Find where the given text appears and provide that cell's center as [X, Y] coordinate. 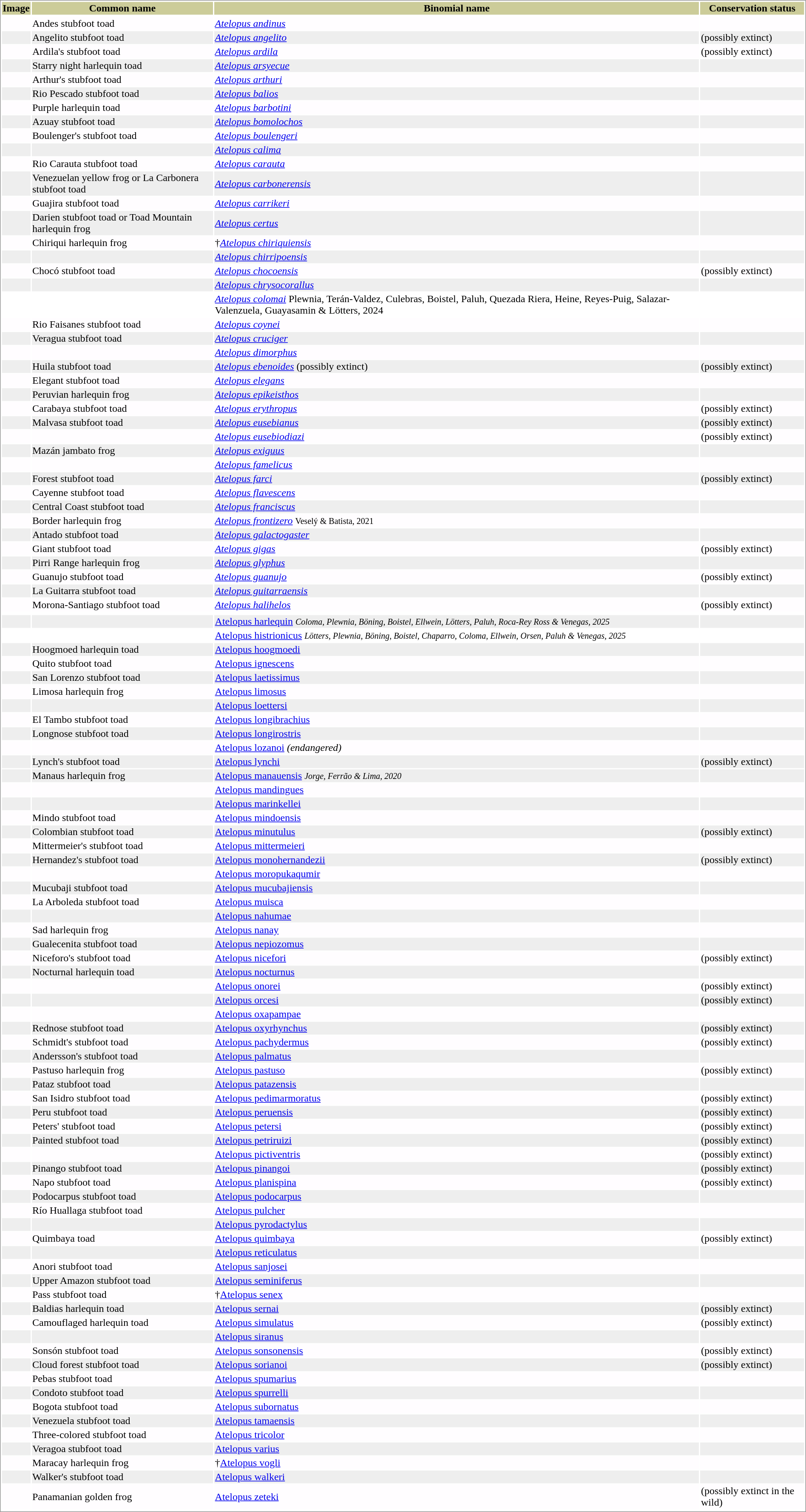
Guajira stubfoot toad [122, 204]
Pinango stubfoot toad [122, 1168]
Atelopus halihelos [457, 605]
Atelopus minutulus [457, 832]
Atelopus nepiozomus [457, 944]
Conservation status [752, 8]
Sonsón stubfoot toad [122, 1351]
Atelopus carauta [457, 164]
Atelopus mindoensis [457, 818]
Atelopus muisca [457, 902]
Atelopus arsyecue [457, 66]
Darien stubfoot toad or Toad Mountain harlequin frog [122, 223]
Rio Faisanes stubfoot toad [122, 324]
Atelopus franciscus [457, 507]
Angelito stubfoot toad [122, 38]
Carabaya stubfoot toad [122, 408]
Atelopus barbotini [457, 108]
Atelopus peruensis [457, 1112]
Atelopus erythropus [457, 408]
Sad harlequin frog [122, 930]
Atelopus nanay [457, 930]
(possibly extinct in the wild) [752, 1497]
Atelopus coynei [457, 324]
Atelopus mucubajiensis [457, 888]
Atelopus guitarraensis [457, 591]
Atelopus sanjosei [457, 1267]
Atelopus palmatus [457, 1056]
Boulenger's stubfoot toad [122, 136]
Atelopus pyrodactylus [457, 1224]
Atelopus petriruizi [457, 1140]
Arthur's stubfoot toad [122, 79]
Atelopus tamaensis [457, 1421]
Napo stubfoot toad [122, 1183]
Atelopus sonsonensis [457, 1351]
Atelopus patazensis [457, 1084]
Quito stubfoot toad [122, 663]
Atelopus eusebianus [457, 423]
Atelopus loettersi [457, 706]
Atelopus pedimarmoratus [457, 1099]
Giant stubfoot toad [122, 549]
Purple harlequin toad [122, 108]
Panamanian golden frog [122, 1497]
Three-colored stubfoot toad [122, 1435]
Walker's stubfoot toad [122, 1477]
Atelopus mittermeieri [457, 846]
Cloud forest stubfoot toad [122, 1365]
Atelopus cruciger [457, 339]
Atelopus walkeri [457, 1477]
Guanujo stubfoot toad [122, 577]
Rio Pescado stubfoot toad [122, 94]
†Atelopus vogli [457, 1463]
San Lorenzo stubfoot toad [122, 678]
Mittermeier's stubfoot toad [122, 846]
Atelopus ignescens [457, 663]
Venezuelan yellow frog or La Carbonera stubfoot toad [122, 184]
Maracay harlequin frog [122, 1463]
Anori stubfoot toad [122, 1267]
Atelopus angelito [457, 38]
Atelopus hoogmoedi [457, 650]
Atelopus longirostris [457, 734]
Huila stubfoot toad [122, 367]
Atelopus galactogaster [457, 535]
Atelopus siranus [457, 1336]
La Arboleda stubfoot toad [122, 902]
Rednose stubfoot toad [122, 1028]
Atelopus pachydermus [457, 1042]
Atelopus dimorphus [457, 352]
Veragua stubfoot toad [122, 339]
Gualecenita stubfoot toad [122, 944]
Atelopus sorianoi [457, 1365]
Atelopus petersi [457, 1127]
Chocó stubfoot toad [122, 271]
Atelopus subornatus [457, 1407]
Bogota stubfoot toad [122, 1407]
Atelopus varius [457, 1449]
Niceforo's stubfoot toad [122, 958]
Atelopus boulengeri [457, 136]
Upper Amazon stubfoot toad [122, 1280]
Atelopus calima [457, 150]
Atelopus moropukaqumir [457, 874]
Atelopus pinangoi [457, 1168]
Longnose stubfoot toad [122, 734]
Central Coast stubfoot toad [122, 507]
La Guitarra stubfoot toad [122, 591]
Andersson's stubfoot toad [122, 1056]
Nocturnal harlequin toad [122, 972]
Border harlequin frog [122, 521]
Atelopus pictiventris [457, 1155]
Atelopus guanujo [457, 577]
Cayenne stubfoot toad [122, 493]
Painted stubfoot toad [122, 1140]
Atelopus monohernandezii [457, 860]
Atelopus planispina [457, 1183]
Hernandez's stubfoot toad [122, 860]
Atelopus manauensis Jorge, Ferrão & Lima, 2020 [457, 776]
Atelopus mandingues [457, 790]
Elegant stubfoot toad [122, 380]
Atelopus exiguus [457, 451]
Binomial name [457, 8]
Atelopus oxyrhynchus [457, 1028]
Atelopus spumarius [457, 1379]
Río Huallaga stubfoot toad [122, 1211]
Quimbaya toad [122, 1239]
Atelopus certus [457, 223]
Mazán jambato frog [122, 451]
Forest stubfoot toad [122, 479]
Atelopus famelicus [457, 464]
Atelopus nocturnus [457, 972]
Atelopus tricolor [457, 1435]
Atelopus sernai [457, 1308]
Pastuso harlequin frog [122, 1070]
Podocarpus stubfoot toad [122, 1196]
Atelopus lynchi [457, 762]
Atelopus glyphus [457, 563]
Atelopus carrikeri [457, 204]
Condoto stubfoot toad [122, 1393]
Atelopus chirripoensis [457, 257]
Common name [122, 8]
Image [16, 8]
Baldias harlequin toad [122, 1308]
Malvasa stubfoot toad [122, 423]
Atelopus longibrachius [457, 719]
Pataz stubfoot toad [122, 1084]
Lynch's stubfoot toad [122, 762]
Atelopus nahumae [457, 916]
Limosa harlequin frog [122, 691]
Atelopus ardila [457, 51]
Manaus harlequin frog [122, 776]
Atelopus farci [457, 479]
Atelopus lozanoi (endangered) [457, 748]
Atelopus orcesi [457, 1000]
Atelopus seminiferus [457, 1280]
Chiriqui harlequin frog [122, 243]
Hoogmoed harlequin toad [122, 650]
Ardila's stubfoot toad [122, 51]
Veragoa stubfoot toad [122, 1449]
Atelopus oxapampae [457, 1014]
Atelopus pastuso [457, 1070]
Atelopus frontizero Veselý & Batista, 2021 [457, 521]
Peruvian harlequin frog [122, 395]
Atelopus gigas [457, 549]
Pirri Range harlequin frog [122, 563]
Atelopus arthuri [457, 79]
Pebas stubfoot toad [122, 1379]
Atelopus histrionicus Lötters, Plewnia, Böning, Boistel, Chaparro, Coloma, Ellwein, Orsen, Paluh & Venegas, 2025 [457, 635]
†Atelopus senex [457, 1295]
Atelopus elegans [457, 380]
Colombian stubfoot toad [122, 832]
Atelopus onorei [457, 986]
Atelopus carbonerensis [457, 184]
Peters' stubfoot toad [122, 1127]
†Atelopus chiriquiensis [457, 243]
Camouflaged harlequin toad [122, 1323]
Atelopus epikeisthos [457, 395]
Azuay stubfoot toad [122, 122]
Starry night harlequin toad [122, 66]
Atelopus ebenoides (possibly extinct) [457, 367]
Antado stubfoot toad [122, 535]
El Tambo stubfoot toad [122, 719]
Atelopus simulatus [457, 1323]
Atelopus colomai Plewnia, Terán-Valdez, Culebras, Boistel, Paluh, Quezada Riera, Heine, Reyes-Puig, Salazar-Valenzuela, Guayasamin & Lötters, 2024 [457, 304]
Venezuela stubfoot toad [122, 1421]
Atelopus nicefori [457, 958]
Schmidt's stubfoot toad [122, 1042]
Atelopus bomolochos [457, 122]
Atelopus zeteki [457, 1497]
Atelopus quimbaya [457, 1239]
Atelopus chrysocorallus [457, 285]
Atelopus reticulatus [457, 1252]
Atelopus laetissimus [457, 678]
Atelopus marinkellei [457, 804]
Atelopus chocoensis [457, 271]
Mindo stubfoot toad [122, 818]
Atelopus spurrelli [457, 1393]
Rio Carauta stubfoot toad [122, 164]
Atelopus flavescens [457, 493]
Atelopus balios [457, 94]
Mucubaji stubfoot toad [122, 888]
Morona-Santiago stubfoot toad [122, 605]
Peru stubfoot toad [122, 1112]
Atelopus andinus [457, 23]
Atelopus harlequin Coloma, Plewnia, Böning, Boistel, Ellwein, Lötters, Paluh, Roca-Rey Ross & Venegas, 2025 [457, 622]
Atelopus pulcher [457, 1211]
San Isidro stubfoot toad [122, 1099]
Atelopus eusebiodiazi [457, 436]
Pass stubfoot toad [122, 1295]
Andes stubfoot toad [122, 23]
Atelopus limosus [457, 691]
Atelopus podocarpus [457, 1196]
